Output the [X, Y] coordinate of the center of the cell containing the given text.  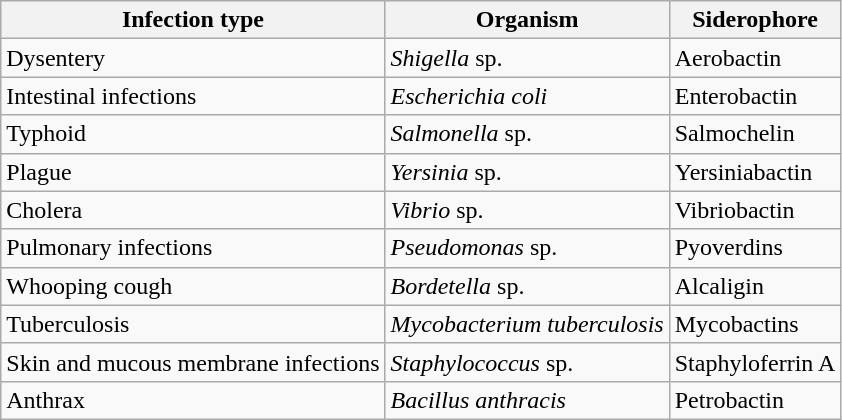
Typhoid [193, 134]
Staphyloferrin A [755, 362]
Alcaligin [755, 286]
Salmochelin [755, 134]
Pseudomonas sp. [527, 248]
Pulmonary infections [193, 248]
Plague [193, 172]
Anthrax [193, 400]
Bacillus anthracis [527, 400]
Infection type [193, 20]
Pyoverdins [755, 248]
Mycobacterium tuberculosis [527, 324]
Escherichia coli [527, 96]
Dysentery [193, 58]
Skin and mucous membrane infections [193, 362]
Vibrio sp. [527, 210]
Enterobactin [755, 96]
Staphylococcus sp. [527, 362]
Bordetella sp. [527, 286]
Shigella sp. [527, 58]
Tuberculosis [193, 324]
Petrobactin [755, 400]
Organism [527, 20]
Mycobactins [755, 324]
Yersinia sp. [527, 172]
Yersiniabactin [755, 172]
Aerobactin [755, 58]
Siderophore [755, 20]
Whooping cough [193, 286]
Vibriobactin [755, 210]
Intestinal infections [193, 96]
Cholera [193, 210]
Salmonella sp. [527, 134]
